Determine the [X, Y] coordinate at the center of the cell enclosing the given text.  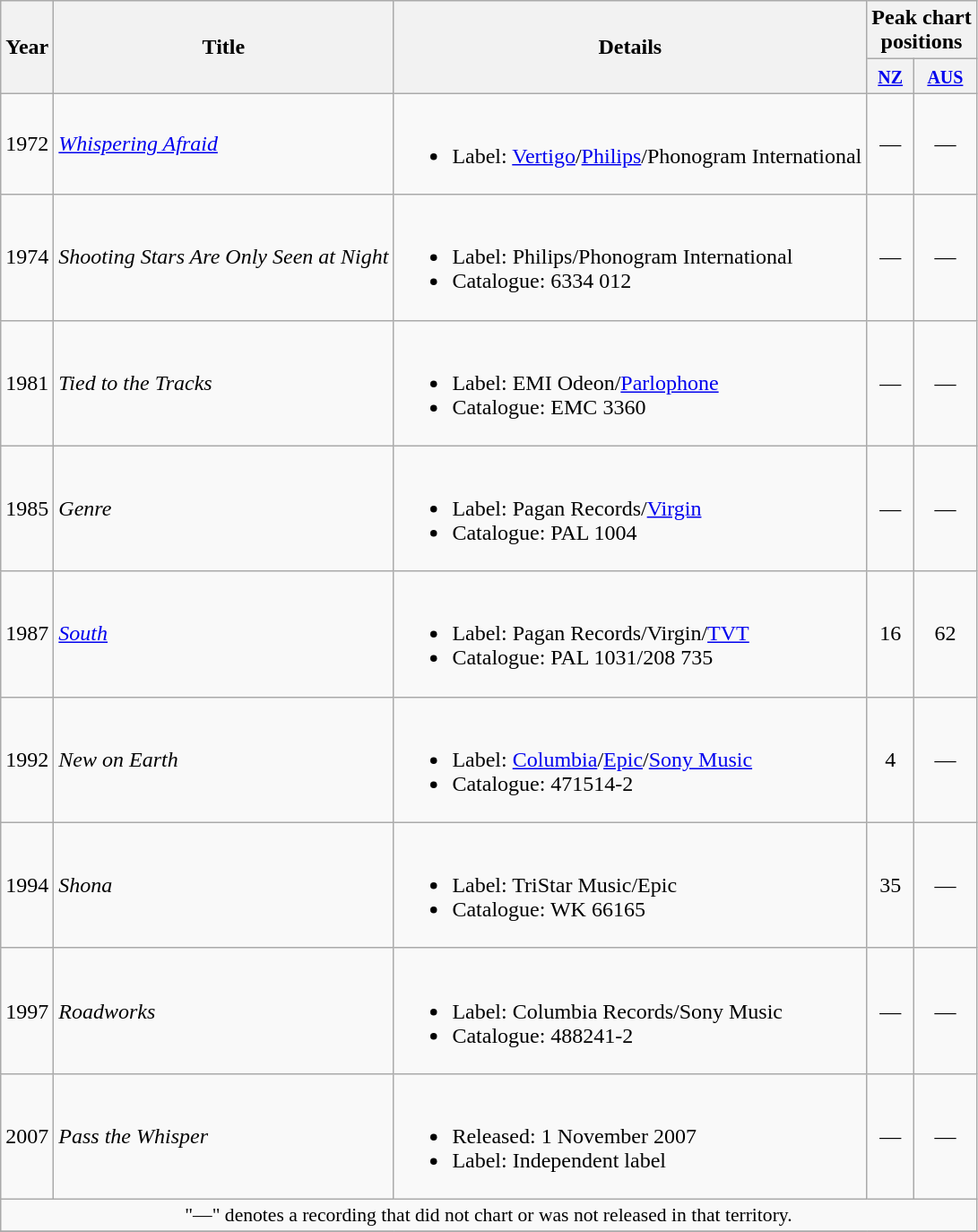
16 [891, 634]
Label: Pagan Records/VirginCatalogue: PAL 1004 [630, 508]
Tied to the Tracks [224, 383]
1974 [27, 257]
"—" denotes a recording that did not chart or was not released in that territory. [489, 1215]
Label: TriStar Music/EpicCatalogue: WK 66165 [630, 885]
1994 [27, 885]
Details [630, 47]
1985 [27, 508]
62 [946, 634]
Shona [224, 885]
1981 [27, 383]
South [224, 634]
Label: Vertigo/Philips/Phonogram International [630, 143]
Label: EMI Odeon/ParlophoneCatalogue: EMC 3360 [630, 383]
1997 [27, 1011]
Peak chartpositions [922, 30]
Label: Philips/Phonogram InternationalCatalogue: 6334 012 [630, 257]
Roadworks [224, 1011]
Label: Columbia Records/Sony MusicCatalogue: 488241-2 [630, 1011]
Label: Columbia/Epic/Sony MusicCatalogue: 471514-2 [630, 759]
AUS [946, 76]
Shooting Stars Are Only Seen at Night [224, 257]
NZ [891, 76]
Genre [224, 508]
Label: Pagan Records/Virgin/TVTCatalogue: PAL 1031/208 735 [630, 634]
Released: 1 November 2007Label: Independent label [630, 1136]
Pass the Whisper [224, 1136]
2007 [27, 1136]
Whispering Afraid [224, 143]
1992 [27, 759]
1987 [27, 634]
35 [891, 885]
1972 [27, 143]
Year [27, 47]
Title [224, 47]
New on Earth [224, 759]
4 [891, 759]
